Determine the [X, Y] coordinate at the center of the cell enclosing the given text.  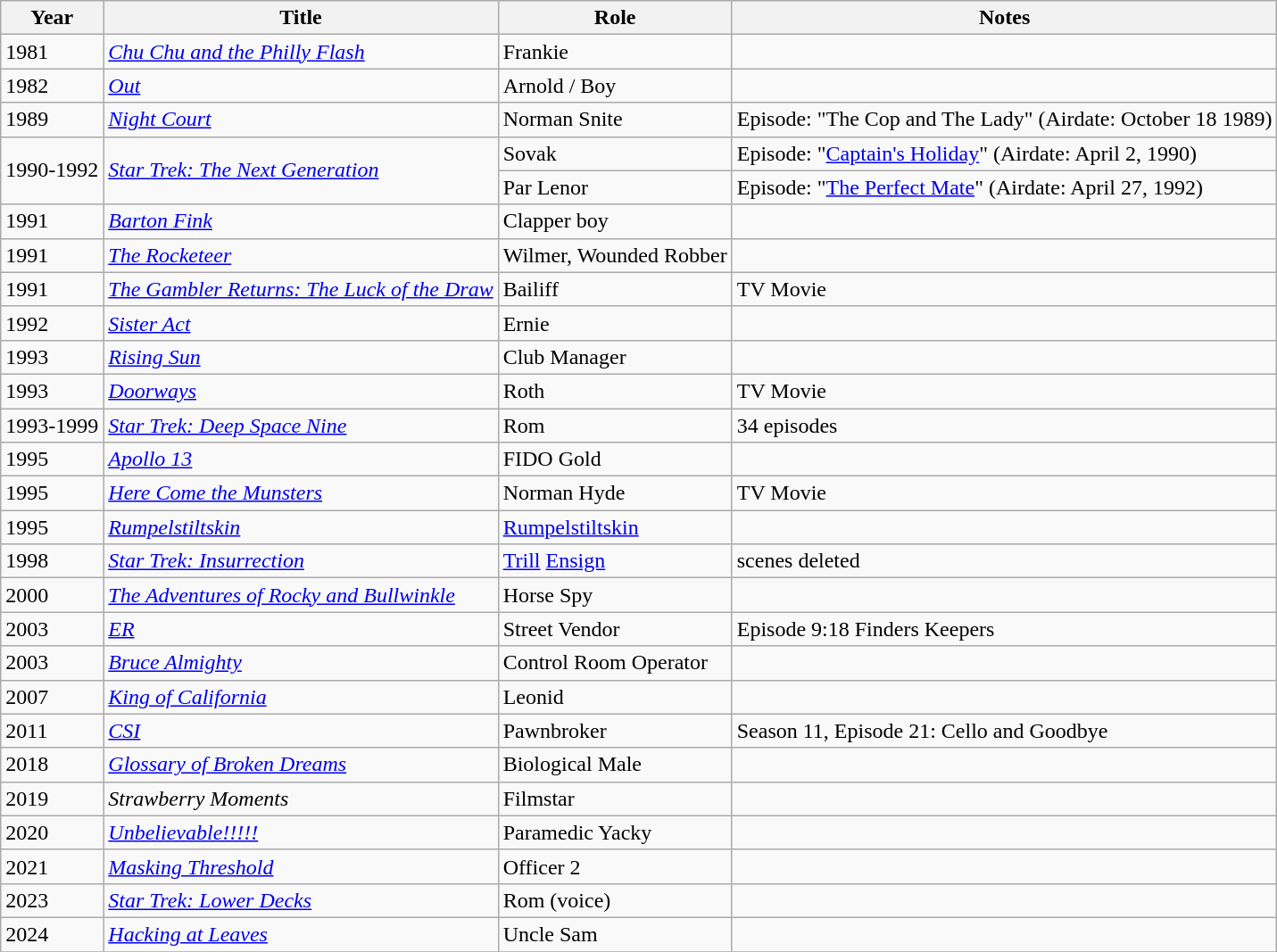
Uncle Sam [615, 934]
The Rocketeer [301, 255]
Ernie [615, 323]
Biological Male [615, 765]
Rom [615, 426]
Bailiff [615, 289]
1992 [52, 323]
Unbelievable!!!!! [301, 832]
scenes deleted [1005, 561]
Star Trek: Insurrection [301, 561]
2021 [52, 866]
34 episodes [1005, 426]
Star Trek: The Next Generation [301, 170]
ER [301, 629]
King of California [301, 697]
1989 [52, 120]
Notes [1005, 18]
Sovak [615, 153]
Arnold / Boy [615, 86]
1998 [52, 561]
1993-1999 [52, 426]
The Gambler Returns: The Luck of the Draw [301, 289]
Clapper boy [615, 221]
Sister Act [301, 323]
Strawberry Moments [301, 799]
Filmstar [615, 799]
Star Trek: Lower Decks [301, 900]
Role [615, 18]
2011 [52, 731]
Par Lenor [615, 187]
2019 [52, 799]
Out [301, 86]
2000 [52, 595]
Episode: "Captain's Holiday" (Airdate: April 2, 1990) [1005, 153]
Rom (voice) [615, 900]
Club Manager [615, 357]
Episode 9:18 Finders Keepers [1005, 629]
2020 [52, 832]
Glossary of Broken Dreams [301, 765]
1982 [52, 86]
Trill Ensign [615, 561]
Frankie [615, 52]
Norman Snite [615, 120]
2024 [52, 934]
Pawnbroker [615, 731]
Street Vendor [615, 629]
Officer 2 [615, 866]
Wilmer, Wounded Robber [615, 255]
Masking Threshold [301, 866]
Season 11, Episode 21: Cello and Goodbye [1005, 731]
Roth [615, 391]
Title [301, 18]
1981 [52, 52]
Hacking at Leaves [301, 934]
FIDO Gold [615, 459]
2007 [52, 697]
Leonid [615, 697]
Here Come the Munsters [301, 493]
CSI [301, 731]
Control Room Operator [615, 663]
Episode: "The Cop and The Lady" (Airdate: October 18 1989) [1005, 120]
Rising Sun [301, 357]
2023 [52, 900]
1990-1992 [52, 170]
Norman Hyde [615, 493]
Horse Spy [615, 595]
Year [52, 18]
Barton Fink [301, 221]
Apollo 13 [301, 459]
Doorways [301, 391]
Night Court [301, 120]
The Adventures of Rocky and Bullwinkle [301, 595]
Chu Chu and the Philly Flash [301, 52]
Star Trek: Deep Space Nine [301, 426]
2018 [52, 765]
Bruce Almighty [301, 663]
Paramedic Yacky [615, 832]
Episode: "The Perfect Mate" (Airdate: April 27, 1992) [1005, 187]
